Locate the cell with the specified text and output its [X, Y] center coordinate. 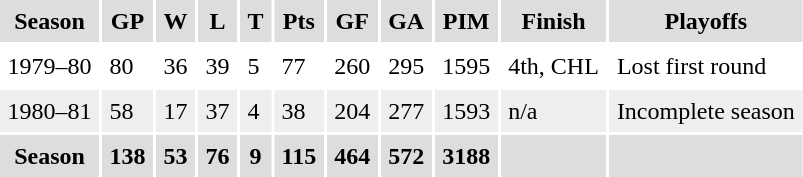
3188 [466, 156]
5 [256, 66]
572 [406, 156]
Playoffs [706, 21]
295 [406, 66]
GF [352, 21]
38 [299, 111]
GP [128, 21]
17 [176, 111]
Finish [554, 21]
36 [176, 66]
GA [406, 21]
80 [128, 66]
Lost first round [706, 66]
L [218, 21]
4 [256, 111]
39 [218, 66]
138 [128, 156]
37 [218, 111]
58 [128, 111]
W [176, 21]
1595 [466, 66]
Incomplete season [706, 111]
115 [299, 156]
1980–81 [50, 111]
T [256, 21]
n/a [554, 111]
76 [218, 156]
1593 [466, 111]
1979–80 [50, 66]
260 [352, 66]
53 [176, 156]
204 [352, 111]
PIM [466, 21]
Pts [299, 21]
4th, CHL [554, 66]
464 [352, 156]
9 [256, 156]
277 [406, 111]
77 [299, 66]
